Provide the [x, y] coordinate of the cell's center where the given text is located.  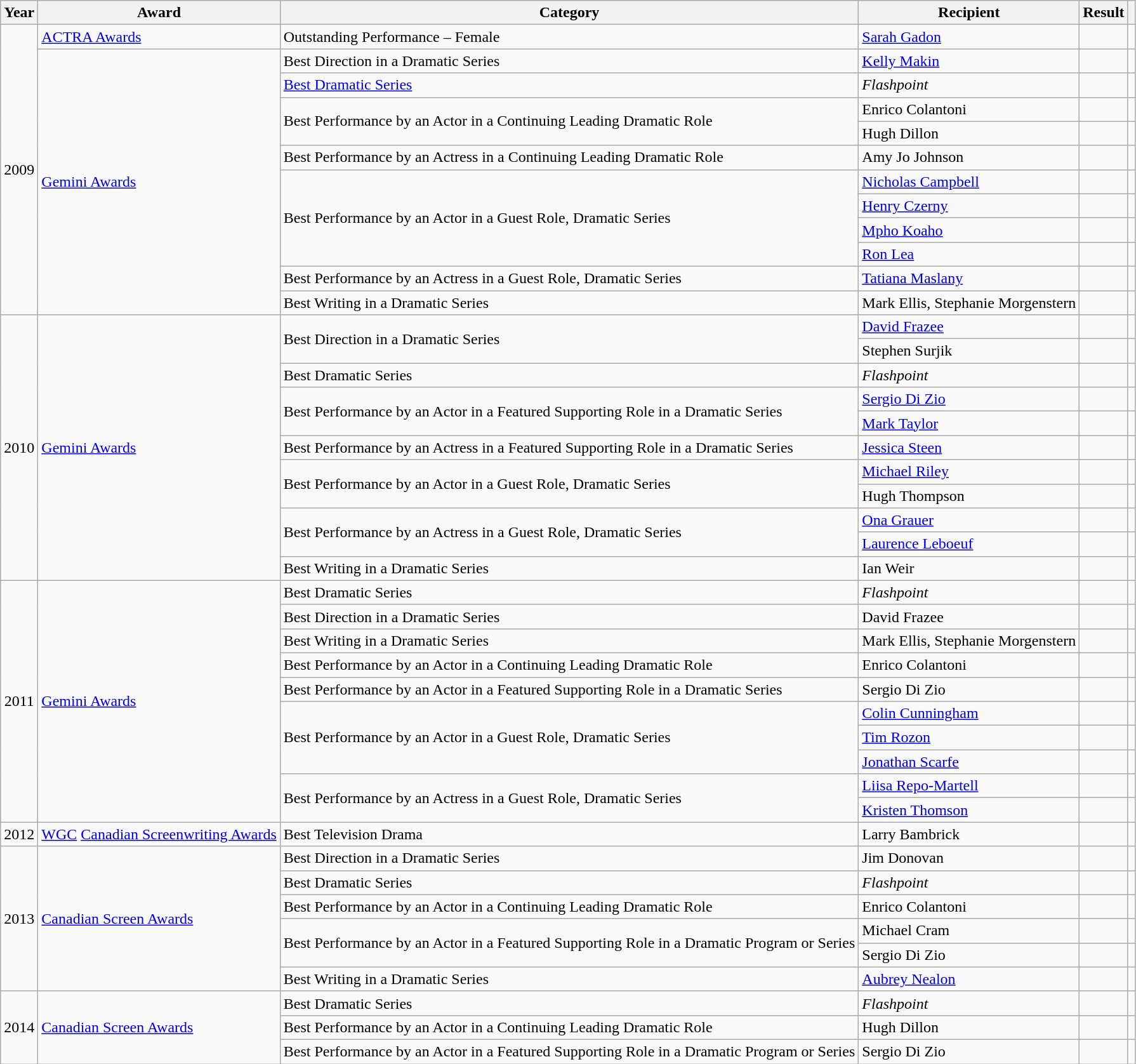
ACTRA Awards [159, 37]
2010 [19, 448]
Ron Lea [969, 254]
Hugh Thompson [969, 496]
Stephen Surjik [969, 351]
2014 [19, 1027]
Best Performance by an Actress in a Continuing Leading Dramatic Role [569, 157]
2011 [19, 701]
Michael Riley [969, 472]
Tatiana Maslany [969, 278]
Henry Czerny [969, 206]
Jim Donovan [969, 858]
Amy Jo Johnson [969, 157]
Best Television Drama [569, 834]
Tim Rozon [969, 738]
Kelly Makin [969, 61]
Year [19, 13]
Kristen Thomson [969, 810]
Mark Taylor [969, 423]
Nicholas Campbell [969, 182]
Jonathan Scarfe [969, 762]
Jessica Steen [969, 448]
Ona Grauer [969, 520]
Michael Cram [969, 931]
2013 [19, 919]
Outstanding Performance – Female [569, 37]
Liisa Repo-Martell [969, 786]
2012 [19, 834]
WGC Canadian Screenwriting Awards [159, 834]
Best Performance by an Actress in a Featured Supporting Role in a Dramatic Series [569, 448]
Sarah Gadon [969, 37]
Mpho Koaho [969, 230]
Aubrey Nealon [969, 979]
2009 [19, 170]
Colin Cunningham [969, 714]
Ian Weir [969, 568]
Larry Bambrick [969, 834]
Recipient [969, 13]
Laurence Leboeuf [969, 544]
Result [1104, 13]
Category [569, 13]
Award [159, 13]
